Locate the cell with the specified text and output its (x, y) center coordinate. 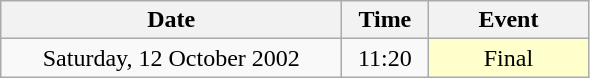
11:20 (385, 58)
Time (385, 20)
Final (508, 58)
Date (172, 20)
Saturday, 12 October 2002 (172, 58)
Event (508, 20)
